Scan for the cell matching the given text and deliver its [X, Y] coordinate at center. 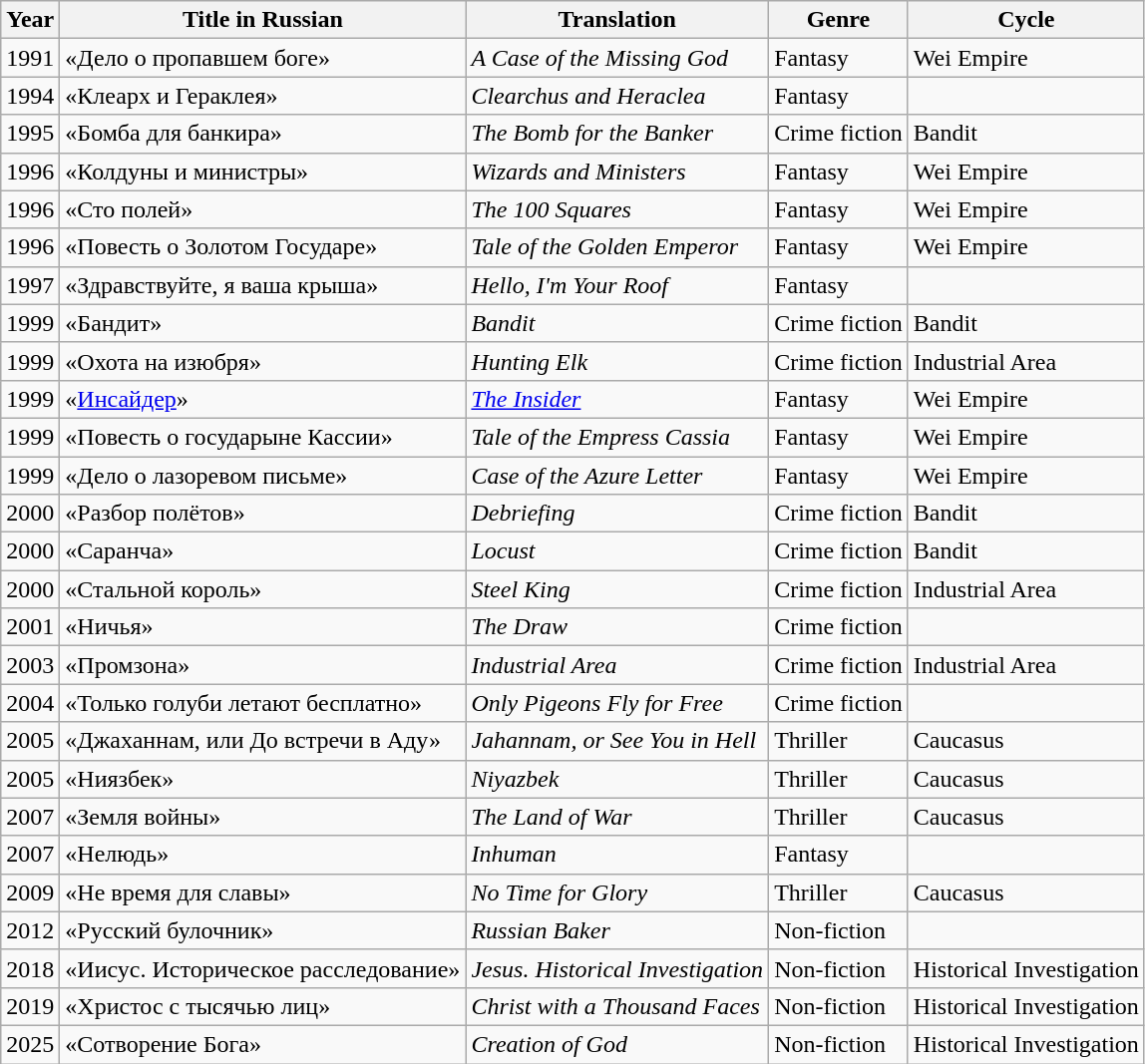
Inhuman [617, 855]
2019 [30, 1006]
«Земля войны» [263, 817]
«Клеарх и Гераклея» [263, 96]
The Bomb for the Banker [617, 134]
«Христос с тысячью лиц» [263, 1006]
Tale of the Golden Emperor [617, 247]
A Case of the Missing God [617, 58]
Clearchus and Heraclea [617, 96]
Hunting Elk [617, 361]
2018 [30, 968]
The Draw [617, 627]
2001 [30, 627]
«Русский булочник» [263, 930]
Tale of the Empress Cassia [617, 437]
Case of the Azure Letter [617, 476]
«Джаханнам, или До встречи в Аду» [263, 741]
«Повесть о Золотом Государе» [263, 247]
«Саранча» [263, 551]
The Insider [617, 399]
«Дело о лазоревом письме» [263, 476]
«Сто полей» [263, 209]
«Только голуби летают бесплатно» [263, 703]
The 100 Squares [617, 209]
2003 [30, 665]
The Land of War [617, 817]
Wizards and Ministers [617, 172]
Christ with a Thousand Faces [617, 1006]
2009 [30, 892]
«Стальной король» [263, 589]
«Ниязбек» [263, 779]
Steel King [617, 589]
1995 [30, 134]
Debriefing [617, 514]
2004 [30, 703]
«Ничья» [263, 627]
«Промзона» [263, 665]
«Бомба для банкира» [263, 134]
Locust [617, 551]
«Колдуны и министры» [263, 172]
«Иисус. Историческое расследование» [263, 968]
Title in Russian [263, 20]
«Дело о пропавшем боге» [263, 58]
Year [30, 20]
Creation of God [617, 1044]
«Здравствуйте, я ваша крыша» [263, 285]
Russian Baker [617, 930]
Genre [839, 20]
Translation [617, 20]
No Time for Glory [617, 892]
1997 [30, 285]
Niyazbek [617, 779]
Jesus. Historical Investigation [617, 968]
1991 [30, 58]
2025 [30, 1044]
«Охота на изюбря» [263, 361]
Hello, I'm Your Roof [617, 285]
Only Pigeons Fly for Free [617, 703]
«Разбор полётов» [263, 514]
1994 [30, 96]
Cycle [1025, 20]
«Повесть о государыне Кассии» [263, 437]
Jahannam, or See You in Hell [617, 741]
«Бандит» [263, 323]
«Нелюдь» [263, 855]
«Сотворение Бога» [263, 1044]
2012 [30, 930]
«Инсайдер» [263, 399]
«Не время для славы» [263, 892]
